Pinpoint the cell where the given text exists, returning its (X, Y) midpoint coordinate. 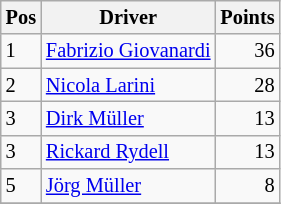
Jörg Müller (128, 186)
8 (247, 186)
Rickard Rydell (128, 152)
Pos (21, 17)
2 (21, 85)
28 (247, 85)
36 (247, 51)
1 (21, 51)
Dirk Müller (128, 118)
Fabrizio Giovanardi (128, 51)
5 (21, 186)
Points (247, 17)
Driver (128, 17)
Nicola Larini (128, 85)
